Return [x, y] of the center of cell containing provided text 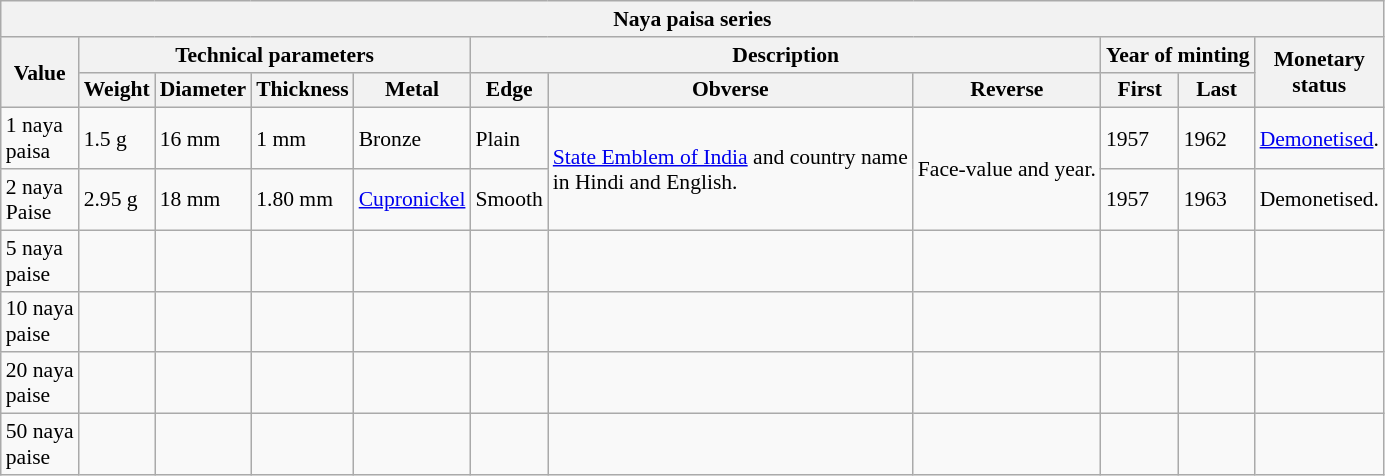
State Emblem of India and country namein Hindi and English. [730, 169]
Diameter [203, 90]
Metal [412, 90]
Naya paisa series [692, 19]
2 nayaPaise [40, 200]
2.95 g [117, 200]
50 nayapaise [40, 444]
Thickness [302, 90]
Technical parameters [275, 55]
1 mm [302, 138]
10 nayapaise [40, 322]
Reverse [1007, 90]
Smooth [508, 200]
Value [40, 72]
1963 [1217, 200]
Bronze [412, 138]
Face-value and year. [1007, 169]
Description [785, 55]
Cupronickel [412, 200]
20 nayapaise [40, 384]
Weight [117, 90]
1 nayapaisa [40, 138]
Obverse [730, 90]
Monetarystatus [1320, 72]
Edge [508, 90]
5 nayapaise [40, 260]
First [1140, 90]
Year of minting [1178, 55]
1.5 g [117, 138]
Last [1217, 90]
1.80 mm [302, 200]
16 mm [203, 138]
18 mm [203, 200]
1962 [1217, 138]
Plain [508, 138]
